Capture the cell that displays the provided text and extract its [X, Y] central coordinate. 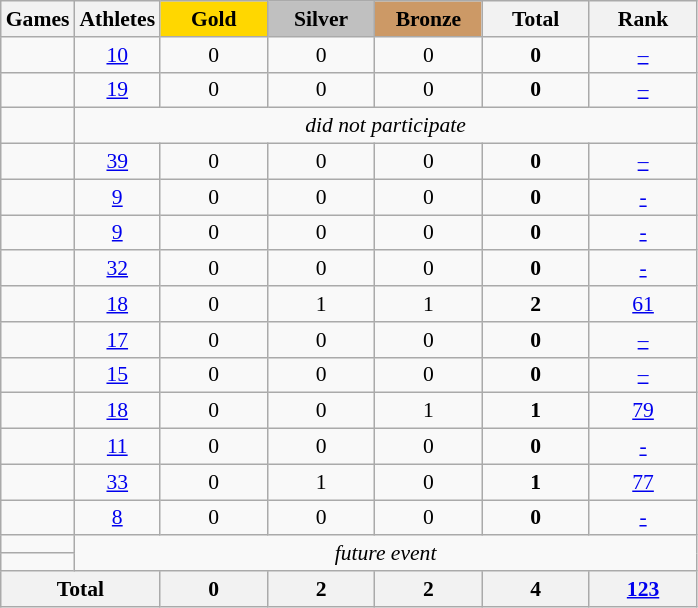
77 [642, 482]
did not participate [385, 126]
8 [117, 518]
17 [117, 340]
123 [642, 589]
61 [642, 304]
33 [117, 482]
Silver [320, 19]
Athletes [117, 19]
Rank [642, 19]
4 [536, 589]
Bronze [428, 19]
15 [117, 375]
79 [642, 411]
10 [117, 55]
Games [38, 19]
32 [117, 269]
future event [385, 554]
11 [117, 447]
39 [117, 162]
Gold [214, 19]
19 [117, 90]
